Return (X, Y) of the center of cell containing provided text 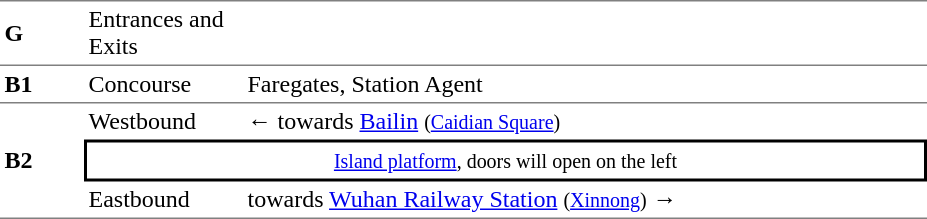
Concourse (164, 83)
Westbound (164, 121)
B1 (42, 83)
B2 (42, 160)
Island platform, doors will open on the left (506, 161)
Faregates, Station Agent (585, 83)
G (42, 32)
Entrances and Exits (164, 32)
← towards Bailin (Caidian Square) (585, 121)
